Provide the (x, y) coordinate of the cell's center where the given text is located.  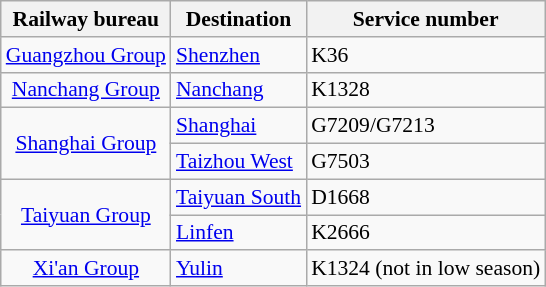
K1324 (not in low season) (426, 269)
Yulin (238, 269)
K2666 (426, 233)
Service number (426, 19)
Taiyuan South (238, 197)
Linfen (238, 233)
Shenzhen (238, 55)
Nanchang Group (86, 90)
K36 (426, 55)
Taizhou West (238, 162)
Shanghai Group (86, 144)
D1668 (426, 197)
Xi'an Group (86, 269)
Destination (238, 19)
Shanghai (238, 126)
G7503 (426, 162)
Taiyuan Group (86, 214)
Nanchang (238, 90)
K1328 (426, 90)
G7209/G7213 (426, 126)
Railway bureau (86, 19)
Guangzhou Group (86, 55)
